Return (X, Y) of the center of cell containing provided text 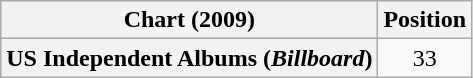
Chart (2009) (190, 20)
Position (425, 20)
33 (425, 58)
US Independent Albums (Billboard) (190, 58)
